Capture the cell that displays the provided text and extract its [X, Y] central coordinate. 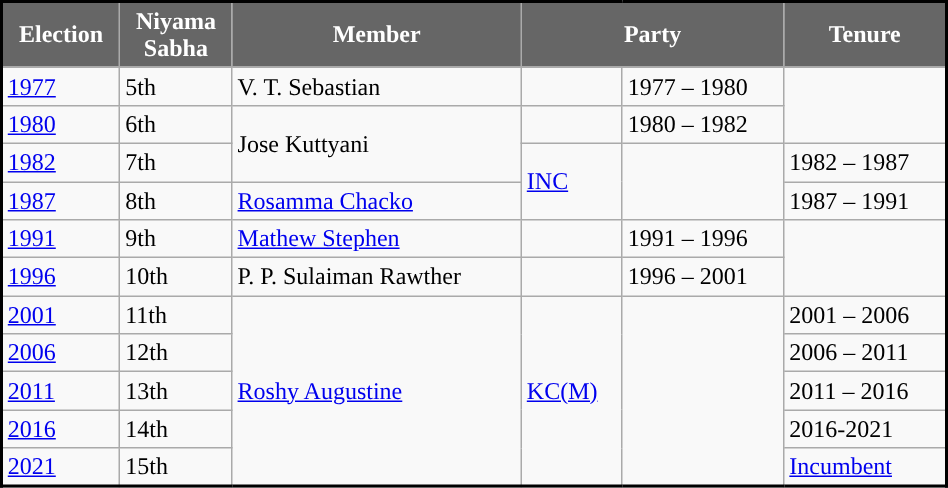
NiyamaSabha [176, 35]
7th [176, 162]
1977 [61, 86]
2016 [61, 429]
Incumbent [866, 467]
11th [176, 315]
Rosamma Chacko [376, 201]
P. P. Sulaiman Rawther [376, 277]
1977 – 1980 [703, 86]
V. T. Sebastian [376, 86]
1996 – 2001 [703, 277]
1987 – 1991 [866, 201]
6th [176, 124]
13th [176, 391]
1980 [61, 124]
1980 – 1982 [703, 124]
1982 [61, 162]
14th [176, 429]
Election [61, 35]
Roshy Augustine [376, 391]
2006 – 2011 [866, 353]
KC(M) [572, 391]
2011 – 2016 [866, 391]
2021 [61, 467]
9th [176, 239]
10th [176, 277]
Party [652, 35]
Mathew Stephen [376, 239]
Tenure [866, 35]
Member [376, 35]
INC [572, 181]
1996 [61, 277]
8th [176, 201]
1982 – 1987 [866, 162]
2001 – 2006 [866, 315]
15th [176, 467]
2011 [61, 391]
Jose Kuttyani [376, 143]
1987 [61, 201]
1991 – 1996 [703, 239]
5th [176, 86]
1991 [61, 239]
12th [176, 353]
2016-2021 [866, 429]
2006 [61, 353]
2001 [61, 315]
